Determine the [x, y] coordinate at the center of the cell enclosing the given text.  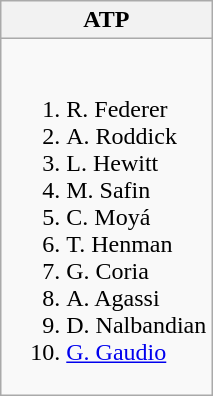
R. Federer A. Roddick L. Hewitt M. Safin C. Moyá T. Henman G. Coria A. Agassi D. Nalbandian G. Gaudio [106, 217]
ATP [106, 20]
